Locate the cell with the specified text and output its [x, y] center coordinate. 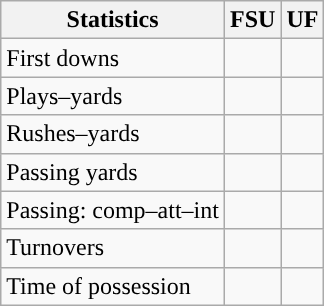
Time of possession [113, 286]
Turnovers [113, 248]
FSU [252, 20]
UF [302, 20]
Rushes–yards [113, 134]
Passing: comp–att–int [113, 210]
First downs [113, 58]
Plays–yards [113, 96]
Passing yards [113, 172]
Statistics [113, 20]
